Extract the (X, Y) coordinate from the center of the cell holding the provided text.  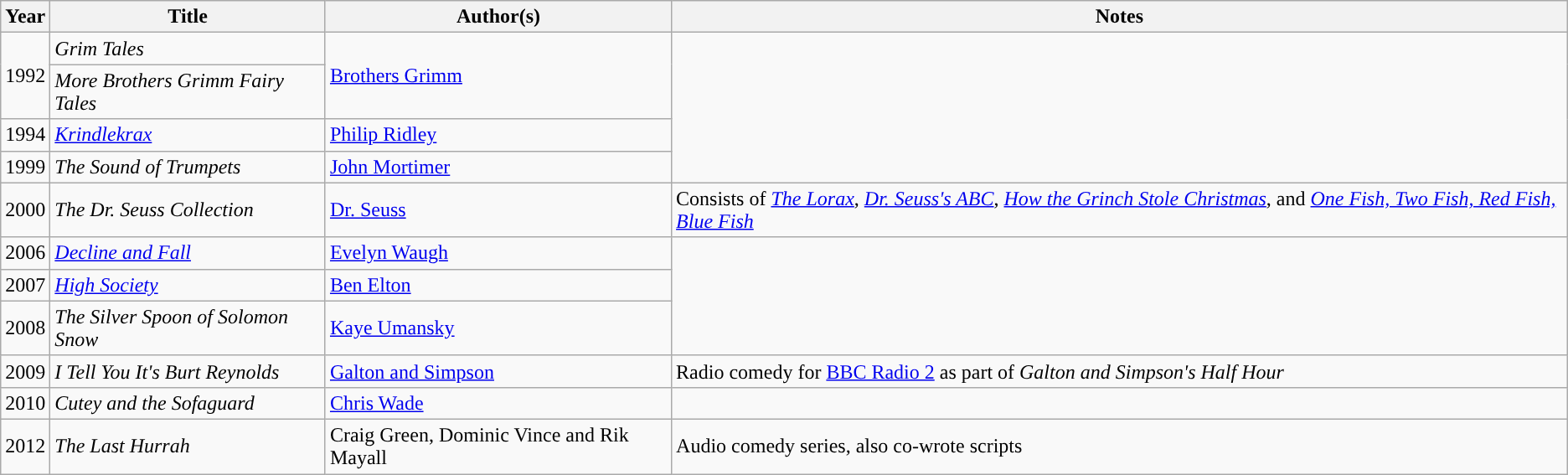
Craig Green, Dominic Vince and Rik Mayall (498, 446)
1992 (25, 75)
Brothers Grimm (498, 75)
Audio comedy series, also co-wrote scripts (1120, 446)
Ben Elton (498, 285)
Author(s) (498, 17)
Year (25, 17)
High Society (188, 285)
2008 (25, 328)
The Dr. Seuss Collection (188, 209)
2006 (25, 253)
Notes (1120, 17)
2012 (25, 446)
The Sound of Trumpets (188, 167)
Title (188, 17)
2010 (25, 403)
1999 (25, 167)
2000 (25, 209)
Radio comedy for BBC Radio 2 as part of Galton and Simpson's Half Hour (1120, 371)
The Last Hurrah (188, 446)
Krindlekrax (188, 135)
Dr. Seuss (498, 209)
Chris Wade (498, 403)
1994 (25, 135)
Cutey and the Sofaguard (188, 403)
Decline and Fall (188, 253)
Kaye Umansky (498, 328)
I Tell You It's Burt Reynolds (188, 371)
Galton and Simpson (498, 371)
Philip Ridley (498, 135)
John Mortimer (498, 167)
2009 (25, 371)
Evelyn Waugh (498, 253)
Grim Tales (188, 49)
Consists of The Lorax, Dr. Seuss's ABC, How the Grinch Stole Christmas, and One Fish, Two Fish, Red Fish, Blue Fish (1120, 209)
More Brothers Grimm Fairy Tales (188, 92)
2007 (25, 285)
The Silver Spoon of Solomon Snow (188, 328)
